From the cell containing the given text, extract its center point as [X, Y] coordinate. 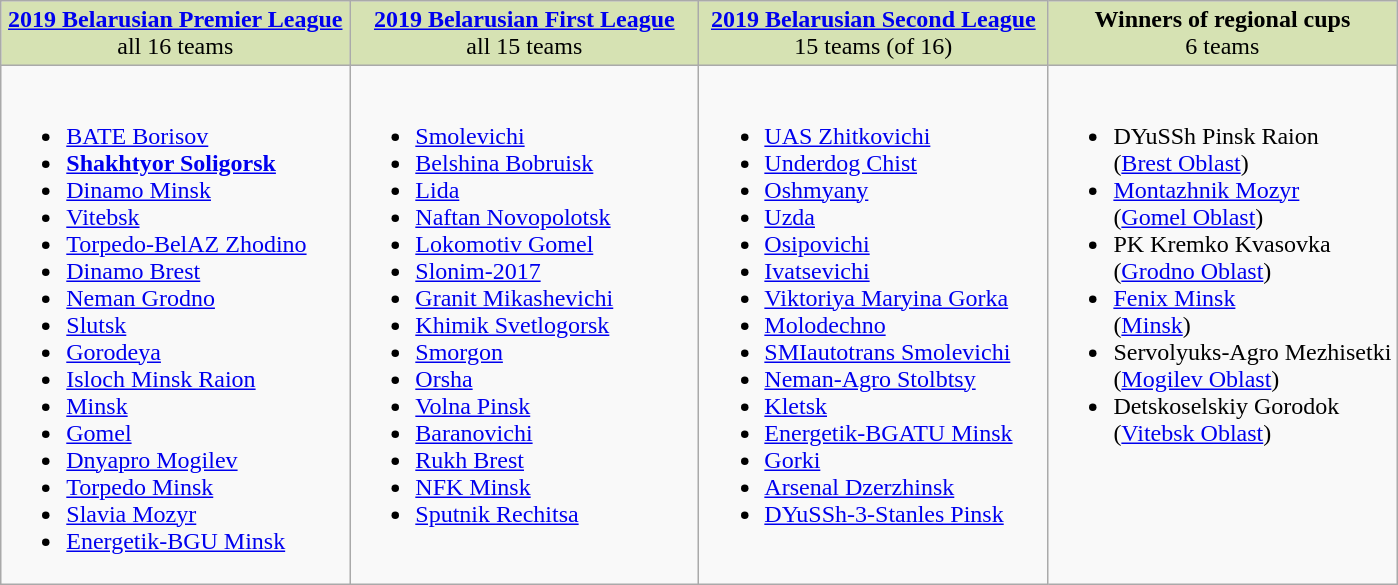
2019 Belarusian Premier Leagueall 16 teams [176, 34]
Winners of regional cups6 teams [1222, 34]
2019 Belarusian First Leagueall 15 teams [524, 34]
2019 Belarusian Second League15 teams (of 16) [874, 34]
